Return (X, Y) of the center of cell containing provided text 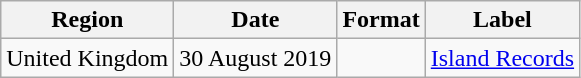
Date (256, 20)
Island Records (502, 58)
Label (502, 20)
Region (88, 20)
Format (381, 20)
United Kingdom (88, 58)
30 August 2019 (256, 58)
